Capture the cell that displays the provided text and extract its (x, y) central coordinate. 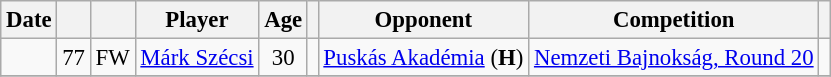
Age (284, 20)
FW (112, 58)
30 (284, 58)
Date (29, 20)
Competition (674, 20)
77 (74, 58)
Player (197, 20)
Puskás Akadémia (H) (424, 58)
Márk Szécsi (197, 58)
Nemzeti Bajnokság, Round 20 (674, 58)
Opponent (424, 20)
